Output the (X, Y) coordinate of the center of the cell containing the given text.  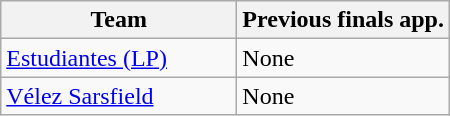
Estudiantes (LP) (119, 58)
Team (119, 20)
Previous finals app. (344, 20)
Vélez Sarsfield (119, 96)
